From the cell containing the given text, extract its center point as (X, Y) coordinate. 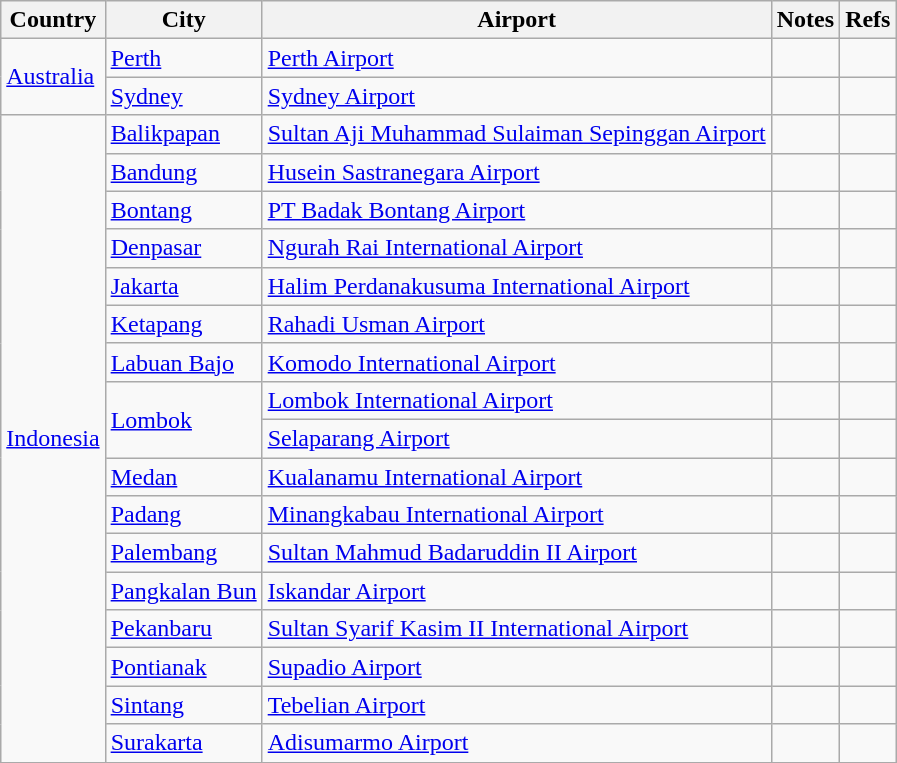
Rahadi Usman Airport (516, 324)
Sydney (184, 96)
Perth (184, 58)
Indonesia (53, 438)
Australia (53, 77)
Jakarta (184, 286)
City (184, 20)
PT Badak Bontang Airport (516, 210)
Palembang (184, 553)
Sydney Airport (516, 96)
Husein Sastranegara Airport (516, 172)
Medan (184, 477)
Selaparang Airport (516, 438)
Sultan Syarif Kasim II International Airport (516, 629)
Kualanamu International Airport (516, 477)
Country (53, 20)
Lombok (184, 419)
Padang (184, 515)
Komodo International Airport (516, 362)
Airport (516, 20)
Notes (805, 20)
Refs (868, 20)
Adisumarmo Airport (516, 743)
Sultan Mahmud Badaruddin II Airport (516, 553)
Supadio Airport (516, 667)
Halim Perdanakusuma International Airport (516, 286)
Sintang (184, 705)
Pangkalan Bun (184, 591)
Bandung (184, 172)
Denpasar (184, 248)
Lombok International Airport (516, 400)
Perth Airport (516, 58)
Labuan Bajo (184, 362)
Ketapang (184, 324)
Tebelian Airport (516, 705)
Iskandar Airport (516, 591)
Sultan Aji Muhammad Sulaiman Sepinggan Airport (516, 134)
Pekanbaru (184, 629)
Ngurah Rai International Airport (516, 248)
Minangkabau International Airport (516, 515)
Balikpapan (184, 134)
Surakarta (184, 743)
Bontang (184, 210)
Pontianak (184, 667)
